Search for the cell housing the specified text and yield its [x, y] center coordinate. 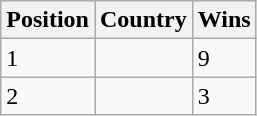
Wins [224, 20]
2 [48, 96]
Position [48, 20]
1 [48, 58]
9 [224, 58]
Country [143, 20]
3 [224, 96]
